Identify which cell holds the provided text, then report its [x, y] central coordinate. 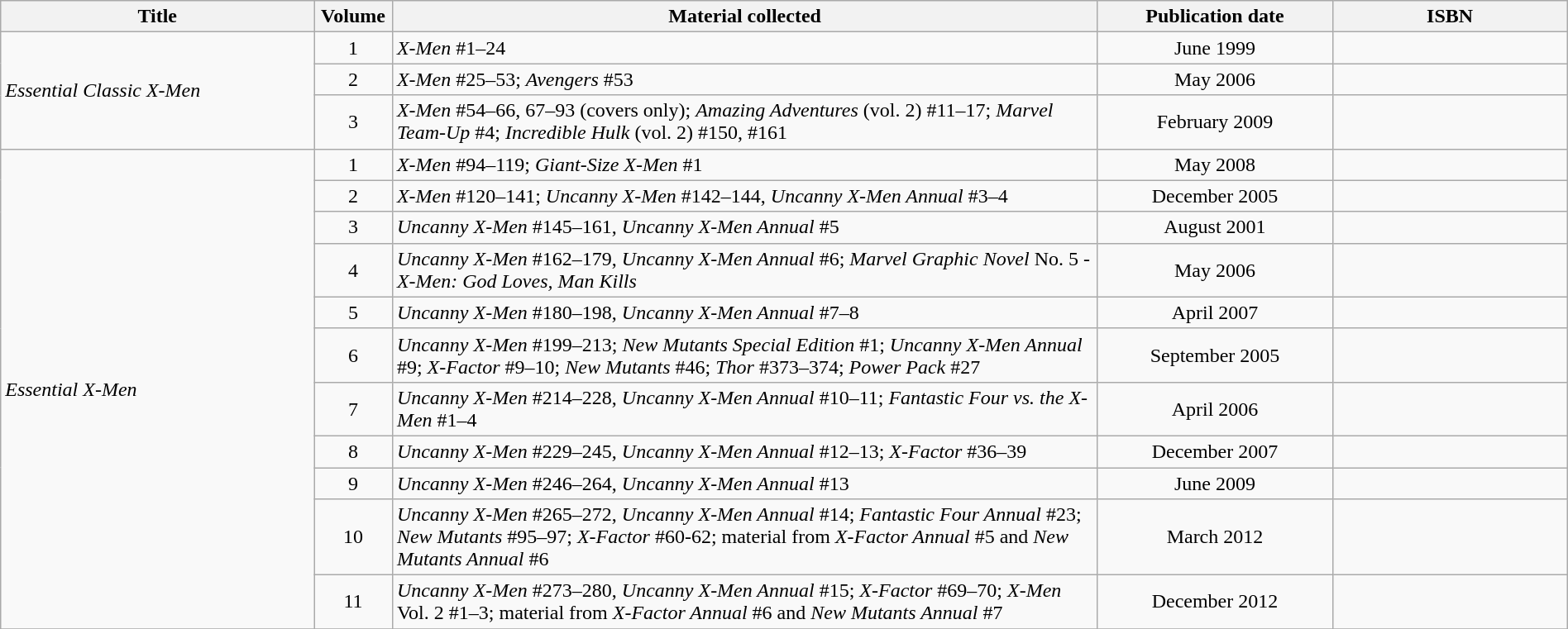
5 [354, 312]
10 [354, 537]
Uncanny X-Men #145–161, Uncanny X-Men Annual #5 [744, 227]
Uncanny X-Men #162–179, Uncanny X-Men Annual #6; Marvel Graphic Novel No. 5 - X-Men: God Loves, Man Kills [744, 269]
Uncanny X-Men #214–228, Uncanny X-Men Annual #10–11; Fantastic Four vs. the X-Men #1–4 [744, 408]
ISBN [1450, 17]
May 2008 [1215, 164]
X-Men #94–119; Giant-Size X-Men #1 [744, 164]
Essential Classic X-Men [157, 91]
December 2007 [1215, 451]
Uncanny X-Men #273–280, Uncanny X-Men Annual #15; X-Factor #69–70; X-Men Vol. 2 #1–3; material from X-Factor Annual #6 and New Mutants Annual #7 [744, 602]
4 [354, 269]
11 [354, 602]
February 2009 [1215, 122]
6 [354, 355]
Publication date [1215, 17]
Material collected [744, 17]
Uncanny X-Men #180–198, Uncanny X-Men Annual #7–8 [744, 312]
June 2009 [1215, 484]
X-Men #54–66, 67–93 (covers only); Amazing Adventures (vol. 2) #11–17; Marvel Team-Up #4; Incredible Hulk (vol. 2) #150, #161 [744, 122]
Uncanny X-Men #229–245, Uncanny X-Men Annual #12–13; X-Factor #36–39 [744, 451]
Uncanny X-Men #199–213; New Mutants Special Edition #1; Uncanny X-Men Annual #9; X-Factor #9–10; New Mutants #46; Thor #373–374; Power Pack #27 [744, 355]
X-Men #1–24 [744, 48]
X-Men #120–141; Uncanny X-Men #142–144, Uncanny X-Men Annual #3–4 [744, 196]
Essential X-Men [157, 388]
April 2007 [1215, 312]
March 2012 [1215, 537]
June 1999 [1215, 48]
December 2005 [1215, 196]
9 [354, 484]
Uncanny X-Men #246–264, Uncanny X-Men Annual #13 [744, 484]
August 2001 [1215, 227]
April 2006 [1215, 408]
8 [354, 451]
Volume [354, 17]
7 [354, 408]
December 2012 [1215, 602]
X-Men #25–53; Avengers #53 [744, 79]
September 2005 [1215, 355]
Title [157, 17]
